Determine the (X, Y) coordinate at the center of the cell enclosing the given text.  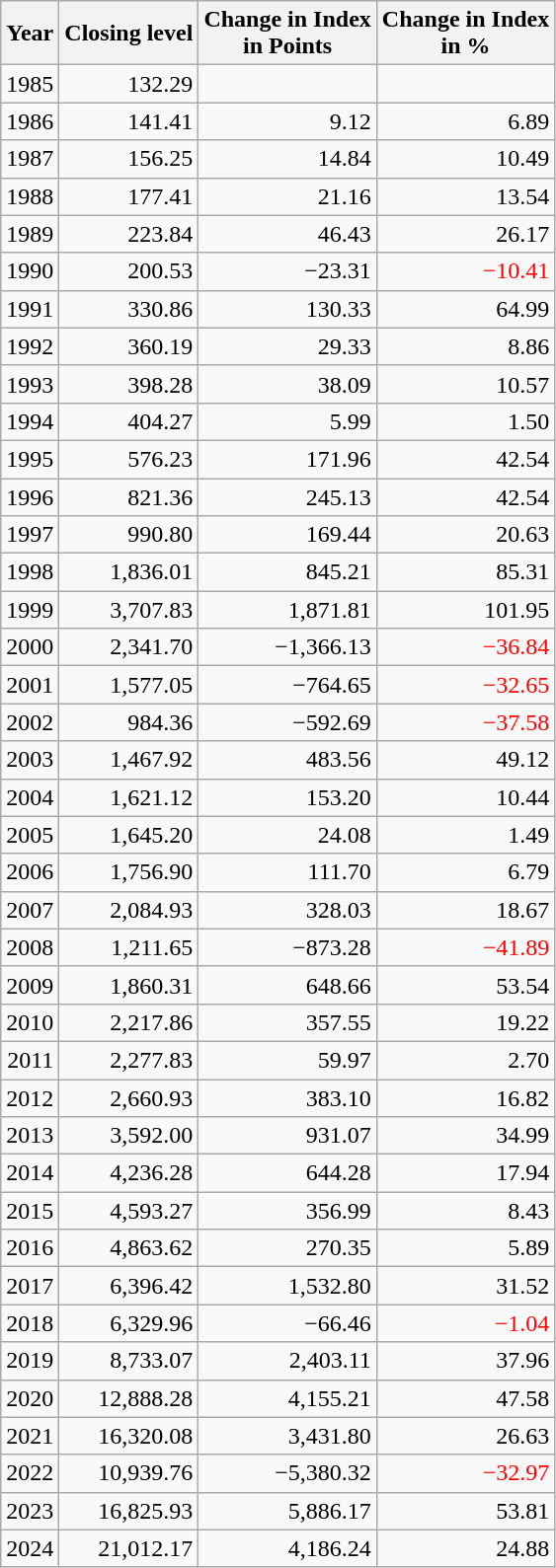
16.82 (465, 1098)
8.86 (465, 346)
1,577.05 (128, 685)
16,825.93 (128, 1511)
1,836.01 (128, 572)
Year (30, 34)
9.12 (287, 121)
2006 (30, 872)
85.31 (465, 572)
177.41 (128, 196)
18.67 (465, 910)
576.23 (128, 459)
4,236.28 (128, 1173)
1995 (30, 459)
356.99 (287, 1211)
2002 (30, 722)
Closing level (128, 34)
1993 (30, 384)
130.33 (287, 309)
2023 (30, 1511)
19.22 (465, 1022)
−764.65 (287, 685)
−10.41 (465, 271)
1989 (30, 234)
38.09 (287, 384)
29.33 (287, 346)
200.53 (128, 271)
132.29 (128, 84)
2019 (30, 1361)
2,403.11 (287, 1361)
1,645.20 (128, 835)
59.97 (287, 1060)
53.81 (465, 1511)
20.63 (465, 535)
101.95 (465, 610)
2.70 (465, 1060)
4,186.24 (287, 1548)
845.21 (287, 572)
2012 (30, 1098)
2,660.93 (128, 1098)
931.07 (287, 1136)
1996 (30, 496)
1991 (30, 309)
1990 (30, 271)
2005 (30, 835)
2010 (30, 1022)
2,217.86 (128, 1022)
6,329.96 (128, 1323)
111.70 (287, 872)
360.19 (128, 346)
21,012.17 (128, 1548)
2001 (30, 685)
6,396.42 (128, 1286)
Change in Indexin % (465, 34)
404.27 (128, 421)
2000 (30, 647)
4,155.21 (287, 1398)
64.99 (465, 309)
1985 (30, 84)
37.96 (465, 1361)
21.16 (287, 196)
10,939.76 (128, 1473)
2018 (30, 1323)
2,084.93 (128, 910)
−32.65 (465, 685)
3,431.80 (287, 1436)
1987 (30, 159)
−37.58 (465, 722)
24.88 (465, 1548)
2015 (30, 1211)
2020 (30, 1398)
1999 (30, 610)
2021 (30, 1436)
49.12 (465, 760)
153.20 (287, 797)
31.52 (465, 1286)
1,211.65 (128, 947)
1988 (30, 196)
398.28 (128, 384)
1.50 (465, 421)
2003 (30, 760)
1,621.12 (128, 797)
−1,366.13 (287, 647)
483.56 (287, 760)
−1.04 (465, 1323)
1,860.31 (128, 985)
357.55 (287, 1022)
1,871.81 (287, 610)
5.99 (287, 421)
2008 (30, 947)
−36.84 (465, 647)
14.84 (287, 159)
−23.31 (287, 271)
223.84 (128, 234)
156.25 (128, 159)
47.58 (465, 1398)
2,341.70 (128, 647)
1,756.90 (128, 872)
8,733.07 (128, 1361)
1986 (30, 121)
2,277.83 (128, 1060)
2024 (30, 1548)
328.03 (287, 910)
6.79 (465, 872)
10.49 (465, 159)
10.57 (465, 384)
3,592.00 (128, 1136)
13.54 (465, 196)
169.44 (287, 535)
5,886.17 (287, 1511)
1997 (30, 535)
2011 (30, 1060)
−592.69 (287, 722)
−41.89 (465, 947)
26.63 (465, 1436)
1,532.80 (287, 1286)
171.96 (287, 459)
16,320.08 (128, 1436)
Change in Indexin Points (287, 34)
26.17 (465, 234)
141.41 (128, 121)
6.89 (465, 121)
1994 (30, 421)
2013 (30, 1136)
10.44 (465, 797)
−32.97 (465, 1473)
−66.46 (287, 1323)
3,707.83 (128, 610)
−5,380.32 (287, 1473)
2016 (30, 1248)
53.54 (465, 985)
821.36 (128, 496)
17.94 (465, 1173)
383.10 (287, 1098)
2004 (30, 797)
4,863.62 (128, 1248)
984.36 (128, 722)
1.49 (465, 835)
644.28 (287, 1173)
1998 (30, 572)
1,467.92 (128, 760)
5.89 (465, 1248)
2014 (30, 1173)
1992 (30, 346)
8.43 (465, 1211)
245.13 (287, 496)
12,888.28 (128, 1398)
270.35 (287, 1248)
46.43 (287, 234)
648.66 (287, 985)
−873.28 (287, 947)
330.86 (128, 309)
2009 (30, 985)
34.99 (465, 1136)
2022 (30, 1473)
4,593.27 (128, 1211)
24.08 (287, 835)
2007 (30, 910)
2017 (30, 1286)
990.80 (128, 535)
